Provide the (X, Y) coordinate of the cell's center where the given text is located.  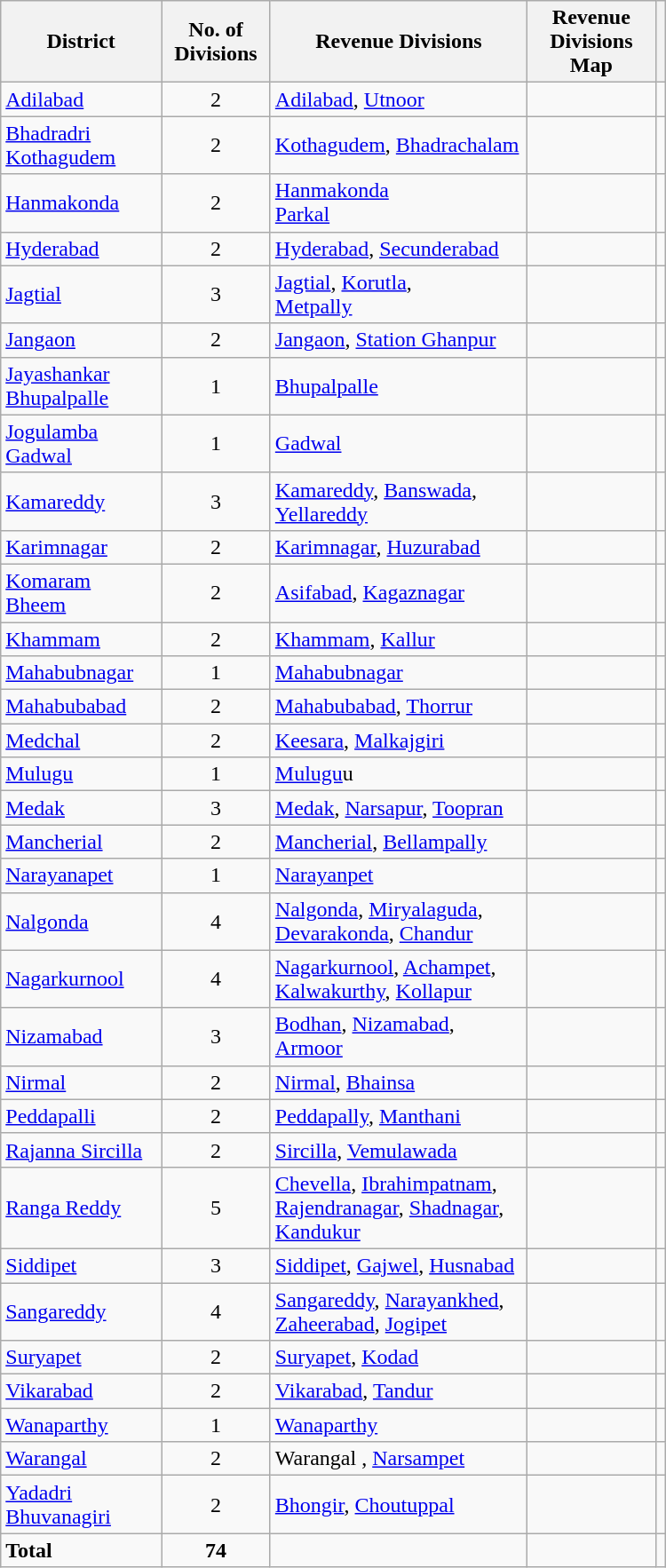
Warangal , Narsampet (398, 1459)
Yadadri Bhuvanagiri (82, 1504)
Medak, Narsapur, Toopran (398, 808)
Bhadradri Kothagudem (82, 146)
Total (82, 1550)
No. of Divisions (217, 42)
Karimnagar, Huzurabad (398, 547)
Bhupalpalle (398, 385)
Sangareddy (82, 1311)
Mahabubabad (82, 707)
Bodhan, Nizamabad, Armoor (398, 1037)
Keesara, Malkajgiri (398, 740)
Jangaon, Station Ghanpur (398, 340)
Kamareddy (82, 501)
Mancherial (82, 842)
Jangaon (82, 340)
Jagtial (82, 295)
Jagtial, Korutla,Metpally (398, 295)
Sangareddy, Narayankhed, Zaheerabad, Jogipet (398, 1311)
Mancherial, Bellampally (398, 842)
Medchal (82, 740)
Rajanna Sircilla (82, 1150)
Medak (82, 808)
Nagarkurnool, Achampet, Kalwakurthy, Kollapur (398, 978)
Suryapet, Kodad (398, 1358)
Vikarabad (82, 1391)
5 (217, 1208)
Narayanapet (82, 875)
Sircilla, Vemulawada (398, 1150)
Revenue Divisions Map (591, 42)
Nirmal, Bhainsa (398, 1082)
Nizamabad (82, 1037)
Narayanpet (398, 875)
Peddapalli (82, 1116)
Bhongir, Choutuppal (398, 1504)
Karimnagar (82, 547)
Revenue Divisions (398, 42)
Hanmakonda (82, 202)
Gadwal (398, 444)
Mulugu (82, 774)
Asifabad, Kagaznagar (398, 593)
Jayashankar Bhupalpalle (82, 385)
Nalgonda, Miryalaguda, Devarakonda, Chandur (398, 922)
Kamareddy, Banswada, Yellareddy (398, 501)
Komaram Bheem (82, 593)
Peddapally, Manthani (398, 1116)
Jogulamba Gadwal (82, 444)
Hyderabad, Secunderabad (398, 249)
Mahabubabad, Thorrur (398, 707)
Warangal (82, 1459)
Nalgonda (82, 922)
Nirmal (82, 1082)
Chevella, Ibrahimpatnam, Rajendranagar, Shadnagar, Kandukur (398, 1208)
Khammam (82, 638)
District (82, 42)
Hyderabad (82, 249)
Siddipet (82, 1265)
Khammam, Kallur (398, 638)
Suryapet (82, 1358)
Vikarabad, Tandur (398, 1391)
Ranga Reddy (82, 1208)
74 (217, 1550)
Muluguu (398, 774)
Adilabad (82, 99)
Adilabad, Utnoor (398, 99)
Nagarkurnool (82, 978)
Siddipet, Gajwel, Husnabad (398, 1265)
Kothagudem, Bhadrachalam (398, 146)
HanmakondaParkal (398, 202)
